Return (X, Y) of the center of cell containing provided text 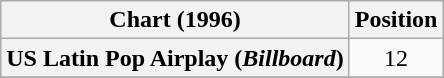
US Latin Pop Airplay (Billboard) (175, 58)
Chart (1996) (175, 20)
12 (396, 58)
Position (396, 20)
